Capture the cell that displays the provided text and extract its [x, y] central coordinate. 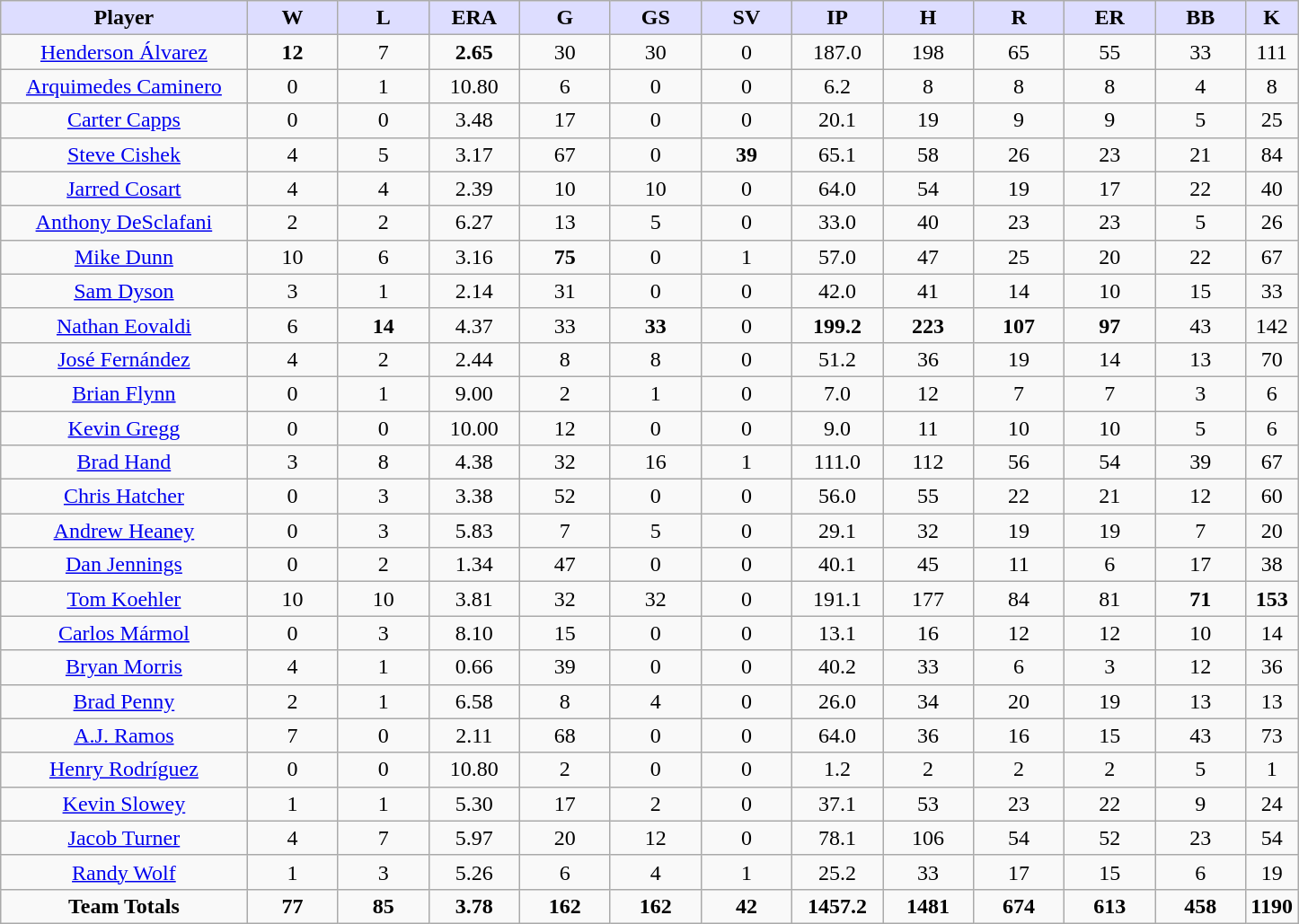
6.58 [474, 701]
153 [1272, 599]
Brad Hand [124, 462]
Anthony DeSclafani [124, 223]
81 [1110, 599]
Henry Rodríguez [124, 770]
4.38 [474, 462]
8.10 [474, 633]
1190 [1272, 906]
3.16 [474, 257]
5.97 [474, 838]
25.2 [837, 872]
29.1 [837, 531]
65.1 [837, 154]
0.66 [474, 667]
9.0 [837, 428]
78.1 [837, 838]
Brian Flynn [124, 393]
R [1019, 18]
2.14 [474, 291]
6.27 [474, 223]
Jarred Cosart [124, 189]
7.0 [837, 393]
10.00 [474, 428]
68 [564, 735]
45 [927, 565]
Dan Jennings [124, 565]
42.0 [837, 291]
5.83 [474, 531]
77 [293, 906]
458 [1200, 906]
4.37 [474, 325]
111.0 [837, 462]
Kevin Slowey [124, 804]
Nathan Eovaldi [124, 325]
97 [1110, 325]
65 [1019, 52]
53 [927, 804]
199.2 [837, 325]
38 [1272, 565]
56 [1019, 462]
51.2 [837, 359]
26.0 [837, 701]
73 [1272, 735]
223 [927, 325]
1481 [927, 906]
Bryan Morris [124, 667]
9.00 [474, 393]
Player [124, 18]
31 [564, 291]
177 [927, 599]
2.11 [474, 735]
3.38 [474, 497]
2.44 [474, 359]
70 [1272, 359]
71 [1200, 599]
SV [746, 18]
75 [564, 257]
2.65 [474, 52]
5.26 [474, 872]
13.1 [837, 633]
191.1 [837, 599]
57.0 [837, 257]
187.0 [837, 52]
33.0 [837, 223]
ER [1110, 18]
Carter Capps [124, 120]
1.34 [474, 565]
L [383, 18]
W [293, 18]
Team Totals [124, 906]
3.81 [474, 599]
56.0 [837, 497]
3.78 [474, 906]
613 [1110, 906]
674 [1019, 906]
3.48 [474, 120]
24 [1272, 804]
Andrew Heaney [124, 531]
40.1 [837, 565]
107 [1019, 325]
H [927, 18]
Henderson Álvarez [124, 52]
K [1272, 18]
2.39 [474, 189]
Tom Koehler [124, 599]
Sam Dyson [124, 291]
Kevin Gregg [124, 428]
1457.2 [837, 906]
85 [383, 906]
Jacob Turner [124, 838]
Carlos Mármol [124, 633]
Arquimedes Caminero [124, 86]
BB [1200, 18]
A.J. Ramos [124, 735]
37.1 [837, 804]
5.30 [474, 804]
60 [1272, 497]
Brad Penny [124, 701]
40.2 [837, 667]
58 [927, 154]
1.2 [837, 770]
José Fernández [124, 359]
IP [837, 18]
Steve Cishek [124, 154]
41 [927, 291]
106 [927, 838]
42 [746, 906]
111 [1272, 52]
G [564, 18]
ERA [474, 18]
Mike Dunn [124, 257]
6.2 [837, 86]
3.17 [474, 154]
198 [927, 52]
GS [656, 18]
20.1 [837, 120]
142 [1272, 325]
34 [927, 701]
112 [927, 462]
Randy Wolf [124, 872]
Chris Hatcher [124, 497]
